Locate the cell with the specified text and output its [X, Y] center coordinate. 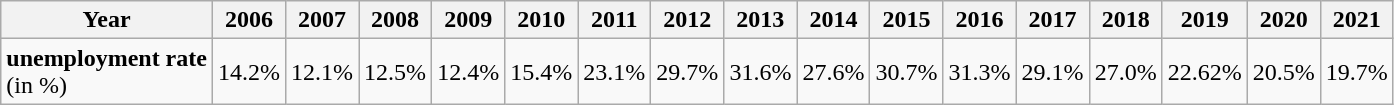
unemployment rate(in %) [107, 72]
2013 [760, 20]
22.62% [1204, 72]
2015 [906, 20]
27.0% [1126, 72]
15.4% [542, 72]
2011 [614, 20]
27.6% [834, 72]
2019 [1204, 20]
2006 [248, 20]
2010 [542, 20]
2008 [396, 20]
2007 [322, 20]
2009 [468, 20]
Year [107, 20]
12.4% [468, 72]
2018 [1126, 20]
14.2% [248, 72]
31.3% [980, 72]
29.7% [688, 72]
12.1% [322, 72]
30.7% [906, 72]
23.1% [614, 72]
2012 [688, 20]
2016 [980, 20]
31.6% [760, 72]
19.7% [1356, 72]
20.5% [1284, 72]
12.5% [396, 72]
2020 [1284, 20]
2014 [834, 20]
29.1% [1052, 72]
2021 [1356, 20]
2017 [1052, 20]
